Extract the [X, Y] coordinate from the center of the cell holding the provided text.  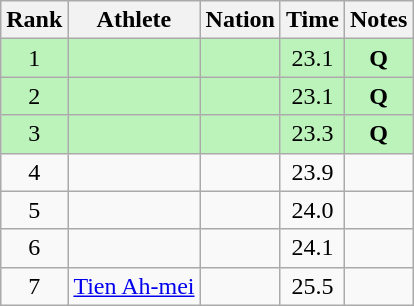
24.1 [312, 248]
Nation [240, 20]
24.0 [312, 210]
4 [34, 172]
25.5 [312, 286]
Notes [378, 20]
7 [34, 286]
Athlete [134, 20]
2 [34, 96]
23.9 [312, 172]
1 [34, 58]
Rank [34, 20]
3 [34, 134]
Time [312, 20]
Tien Ah-mei [134, 286]
6 [34, 248]
5 [34, 210]
23.3 [312, 134]
